Provide the (x, y) coordinate of the cell's center where the given text is located.  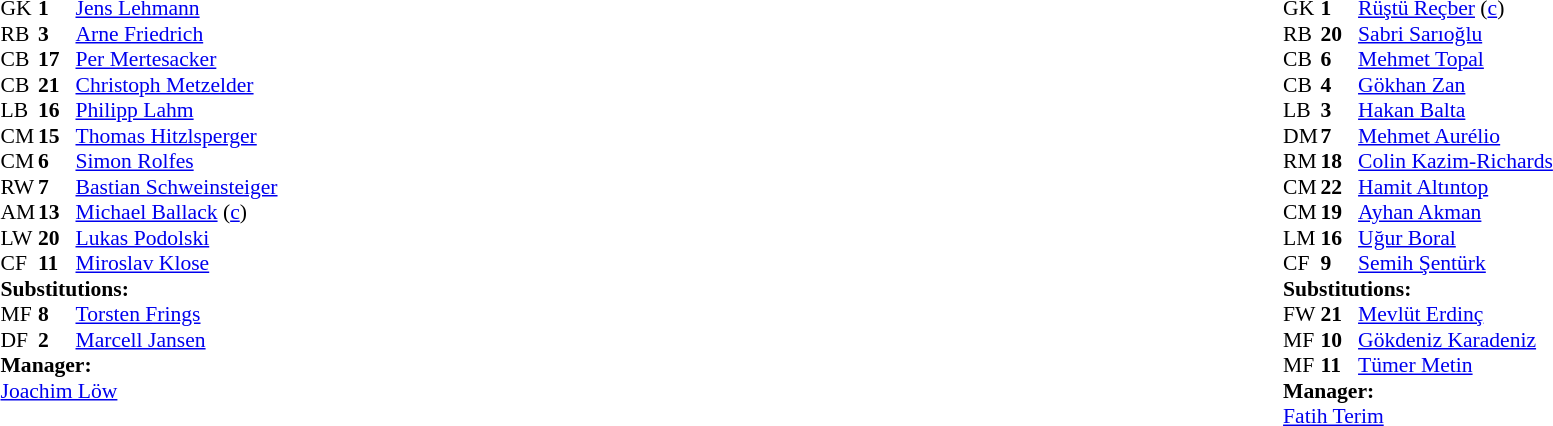
LM (1302, 238)
Mevlüt Erdinç (1456, 315)
Joachim Löw (138, 391)
DF (19, 340)
8 (57, 315)
9 (1340, 263)
Uğur Boral (1456, 238)
2 (57, 340)
13 (57, 213)
LW (19, 238)
AM (19, 213)
RW (19, 187)
Semih Şentürk (1456, 263)
Marcell Jansen (177, 340)
15 (57, 136)
RM (1302, 161)
Hamit Altıntop (1456, 187)
Christoph Metzelder (177, 85)
Gökdeniz Karadeniz (1456, 340)
22 (1340, 187)
Michael Ballack (c) (177, 213)
DM (1302, 136)
4 (1340, 85)
Sabri Sarıoğlu (1456, 34)
Bastian Schweinsteiger (177, 187)
Torsten Frings (177, 315)
Thomas Hitzlsperger (177, 136)
18 (1340, 161)
Miroslav Klose (177, 263)
Ayhan Akman (1456, 213)
Lukas Podolski (177, 238)
10 (1340, 340)
Tümer Metin (1456, 365)
Mehmet Topal (1456, 59)
Arne Friedrich (177, 34)
Colin Kazim-Richards (1456, 161)
Per Mertesacker (177, 59)
Simon Rolfes (177, 161)
19 (1340, 213)
Gökhan Zan (1456, 85)
Mehmet Aurélio (1456, 136)
17 (57, 59)
Hakan Balta (1456, 111)
FW (1302, 315)
Philipp Lahm (177, 111)
